Extract the (x, y) coordinate from the center of the cell holding the provided text.  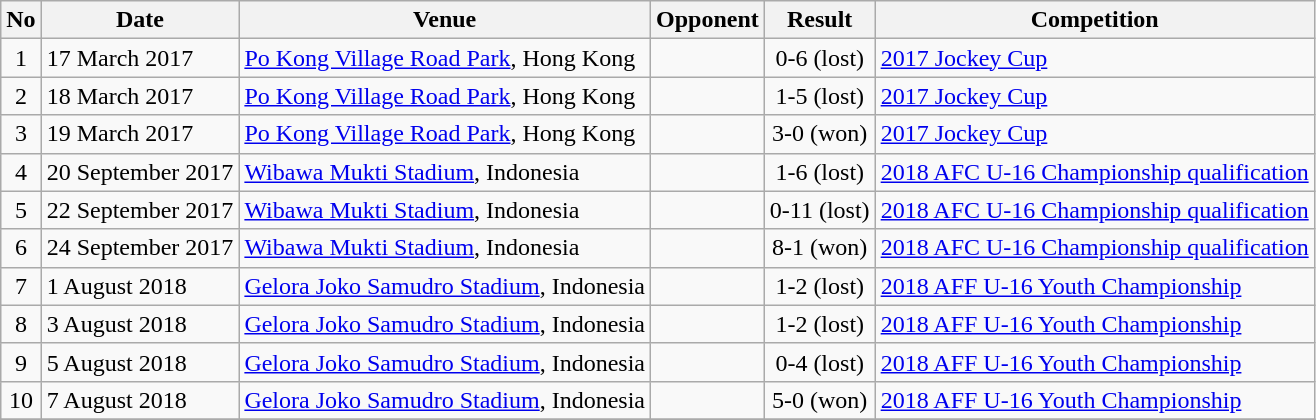
1-5 (lost) (820, 96)
1 (21, 58)
20 September 2017 (140, 172)
24 September 2017 (140, 248)
3 (21, 134)
17 March 2017 (140, 58)
Date (140, 20)
10 (21, 400)
Venue (445, 20)
18 March 2017 (140, 96)
No (21, 20)
Opponent (708, 20)
9 (21, 362)
7 August 2018 (140, 400)
8-1 (won) (820, 248)
0-4 (lost) (820, 362)
5 August 2018 (140, 362)
4 (21, 172)
3-0 (won) (820, 134)
0-11 (lost) (820, 210)
0-6 (lost) (820, 58)
1 August 2018 (140, 286)
5-0 (won) (820, 400)
19 March 2017 (140, 134)
Result (820, 20)
8 (21, 324)
22 September 2017 (140, 210)
1-6 (lost) (820, 172)
6 (21, 248)
3 August 2018 (140, 324)
7 (21, 286)
Competition (1094, 20)
2 (21, 96)
5 (21, 210)
